For the text-containing cell, return its midpoint in (X, Y) coordinate format. 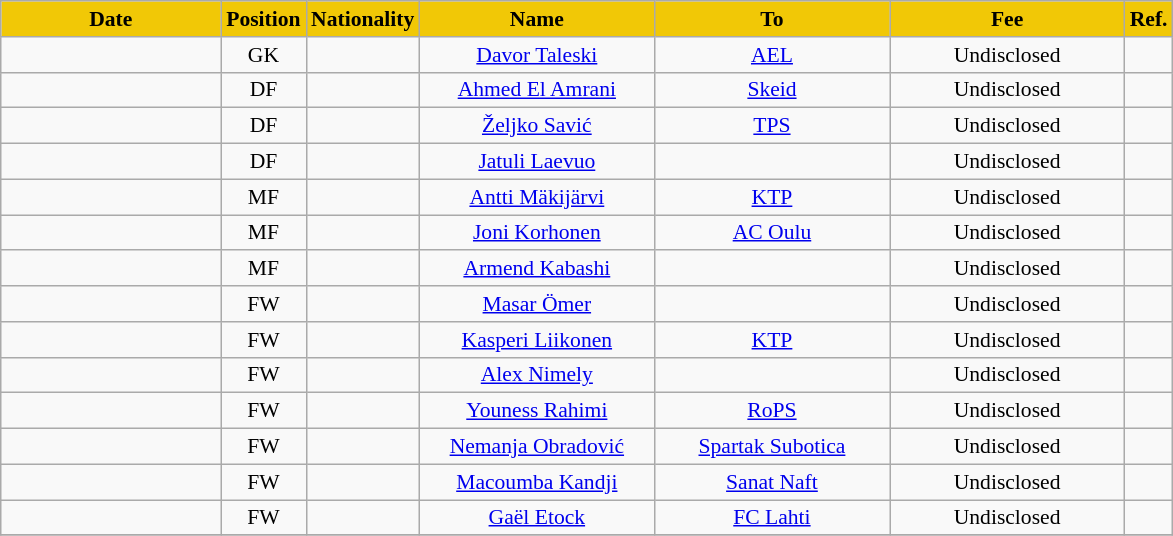
TPS (772, 126)
Željko Savić (536, 126)
Position (264, 19)
Ref. (1149, 19)
RoPS (772, 411)
Nationality (362, 19)
Nemanja Obradović (536, 447)
Gaël Etock (536, 518)
Masar Ömer (536, 304)
FC Lahti (772, 518)
Davor Taleski (536, 55)
To (772, 19)
Spartak Subotica (772, 447)
AC Oulu (772, 233)
Alex Nimely (536, 375)
Date (111, 19)
Armend Kabashi (536, 269)
Skeid (772, 90)
Macoumba Kandji (536, 482)
Jatuli Laevuo (536, 162)
GK (264, 55)
Ahmed El Amrani (536, 90)
Kasperi Liikonen (536, 340)
AEL (772, 55)
Antti Mäkijärvi (536, 197)
Fee (1008, 19)
Name (536, 19)
Sanat Naft (772, 482)
Joni Korhonen (536, 233)
Youness Rahimi (536, 411)
